Locate the cell with the specified text and output its [X, Y] center coordinate. 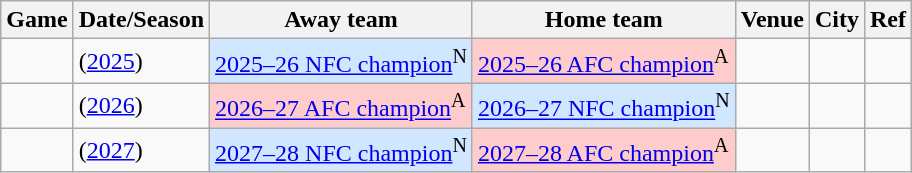
(2025) [141, 62]
City [836, 20]
Game [37, 20]
Home team [604, 20]
Date/Season [141, 20]
Venue [772, 20]
2026–27 NFC championN [604, 106]
Ref [888, 20]
2025–26 NFC championN [342, 62]
Away team [342, 20]
2027–28 NFC championN [342, 150]
2026–27 AFC championA [342, 106]
2025–26 AFC championA [604, 62]
(2027) [141, 150]
(2026) [141, 106]
2027–28 AFC championA [604, 150]
